Pinpoint the cell where the given text exists, returning its (x, y) midpoint coordinate. 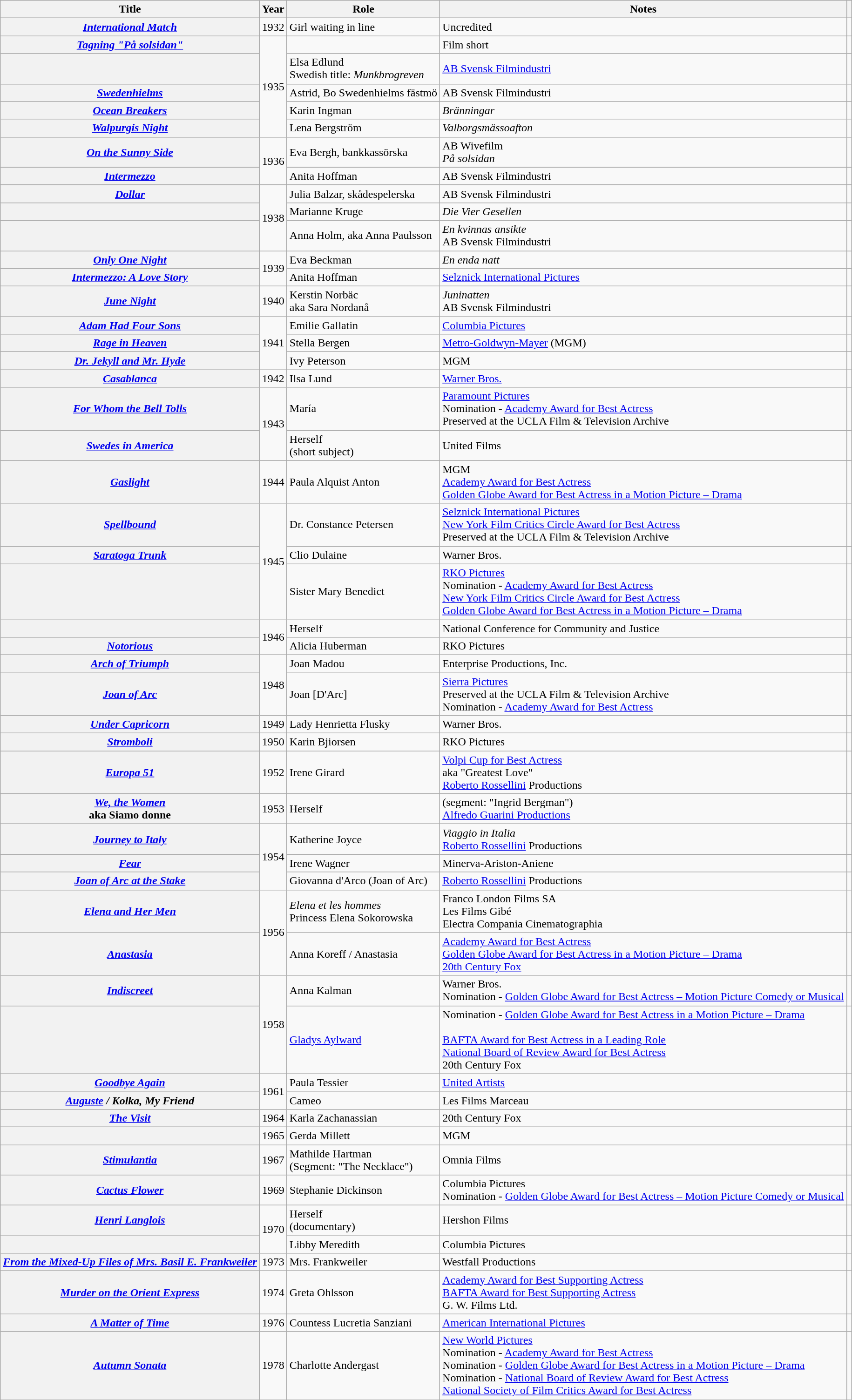
Film short (643, 45)
1958 (273, 1024)
Selznick International Pictures (643, 277)
Marianne Kruge (363, 211)
MGM Academy Award for Best Actress Golden Globe Award for Best Actress in a Motion Picture – Drama (643, 482)
Warner Bros. Nomination - Golden Globe Award for Best Actress – Motion Picture Comedy or Musical (643, 991)
Sierra PicturesPreserved at the UCLA Film & Television ArchiveNomination - Academy Award for Best Actress (643, 694)
Ivy Peterson (363, 361)
Paula Tessier (363, 1082)
Anna Holm, aka Anna Paulsson (363, 236)
Joan of Arc at the Stake (130, 881)
Cactus Flower (130, 1190)
United Artists (643, 1082)
1944 (273, 482)
María (363, 409)
Stella Bergen (363, 343)
Saratoga Trunk (130, 555)
Indiscreet (130, 991)
Mrs. Frankweiler (363, 1262)
Karin Ingman (363, 110)
Notorious (130, 646)
Journey to Italy (130, 839)
Joan of Arc (130, 694)
1943 (273, 424)
For Whom the Bell Tolls (130, 409)
Volpi Cup for Best Actress aka "Greatest Love"Roberto Rossellini Productions (643, 772)
Eva Beckman (363, 259)
Joan [D'Arc] (363, 694)
1964 (273, 1118)
1978 (273, 1366)
Karla Zachanassian (363, 1118)
International Match (130, 27)
Viaggio in ItaliaRoberto Rossellini Productions (643, 839)
1936 (273, 161)
1956 (273, 933)
Dr. Jekyll and Mr. Hyde (130, 361)
National Conference for Community and Justice (643, 628)
Year (273, 9)
Role (363, 9)
American International Pictures (643, 1323)
Swedenhielms (130, 93)
Uncredited (643, 27)
June Night (130, 302)
Gladys Aylward (363, 1040)
Franco London Films SALes Films GibéElectra Compania Cinematographia (643, 911)
Stimulantia (130, 1159)
Lady Henrietta Flusky (363, 724)
1973 (273, 1262)
Irene Girard (363, 772)
Casablanca (130, 379)
1950 (273, 742)
Mathilde Hartman(Segment: "The Necklace") (363, 1159)
Ilsa Lund (363, 379)
Omnia Films (643, 1159)
A Matter of Time (130, 1323)
Karin Bjiorsen (363, 742)
1941 (273, 343)
1935 (273, 87)
1948 (273, 685)
Intermezzo (130, 176)
Alicia Huberman (363, 646)
1932 (273, 27)
Paramount PicturesNomination - Academy Award for Best ActressPreserved at the UCLA Film & Television Archive (643, 409)
Anna Koreff / Anastasia (363, 954)
1946 (273, 637)
Irene Wagner (363, 863)
Elena et les hommesPrincess Elena Sokorowska (363, 911)
Ocean Breakers (130, 110)
20th Century Fox (643, 1118)
Elena and Her Men (130, 911)
1970 (273, 1229)
Only One Night (130, 259)
Charlotte Andergast (363, 1366)
Elsa EdlundSwedish title: Munkbrogreven (363, 69)
Greta Ohlsson (363, 1292)
Anastasia (130, 954)
Bränningar (643, 110)
Anna Kalman (363, 991)
Swedes in America (130, 445)
Girl waiting in line (363, 27)
JuninattenAB Svensk Filmindustri (643, 302)
Clio Dulaine (363, 555)
Die Vier Gesellen (643, 211)
Emilie Gallatin (363, 325)
1976 (273, 1323)
United Films (643, 445)
Herself(short subject) (363, 445)
1940 (273, 302)
1965 (273, 1136)
Sister Mary Benedict (363, 591)
Title (130, 9)
Valborgsmässoafton (643, 128)
1938 (273, 218)
1945 (273, 561)
From the Mixed-Up Files of Mrs. Basil E. Frankweiler (130, 1262)
Hershon Films (643, 1221)
Countess Lucretia Sanziani (363, 1323)
We, the Womenaka Siamo donne (130, 809)
Henri Langlois (130, 1221)
Fear (130, 863)
The Visit (130, 1118)
Dollar (130, 194)
Libby Meredith (363, 1244)
Julia Balzar, skådespelerska (363, 194)
Giovanna d'Arco (Joan of Arc) (363, 881)
Autumn Sonata (130, 1366)
Gerda Millett (363, 1136)
1967 (273, 1159)
Rage in Heaven (130, 343)
Kerstin Norbäcaka Sara Nordanå (363, 302)
1969 (273, 1190)
Roberto Rossellini Productions (643, 881)
Les Films Marceau (643, 1100)
AB Wivefilm På solsidan (643, 152)
1942 (273, 379)
Lena Bergström (363, 128)
1974 (273, 1292)
Spellbound (130, 525)
Gaslight (130, 482)
Stephanie Dickinson (363, 1190)
Stromboli (130, 742)
Under Capricorn (130, 724)
Astrid, Bo Swedenhielms fästmö (363, 93)
Cameo (363, 1100)
Goodbye Again (130, 1082)
Academy Award for Best Actress Golden Globe Award for Best Actress in a Motion Picture – Drama 20th Century Fox (643, 954)
Paula Alquist Anton (363, 482)
En enda natt (643, 259)
Murder on the Orient Express (130, 1292)
Katherine Joyce (363, 839)
Selznick International Pictures New York Film Critics Circle Award for Best Actress Preserved at the UCLA Film & Television Archive (643, 525)
Arch of Triumph (130, 663)
Notes (643, 9)
On the Sunny Side (130, 152)
Adam Had Four Sons (130, 325)
1954 (273, 857)
Dr. Constance Petersen (363, 525)
Metro-Goldwyn-Mayer (MGM) (643, 343)
Enterprise Productions, Inc. (643, 663)
Auguste / Kolka, My Friend (130, 1100)
Columbia Pictures Nomination - Golden Globe Award for Best Actress – Motion Picture Comedy or Musical (643, 1190)
1939 (273, 268)
Westfall Productions (643, 1262)
Joan Madou (363, 663)
En kvinnas ansikteAB Svensk Filmindustri (643, 236)
1953 (273, 809)
Academy Award for Best Supporting ActressBAFTA Award for Best Supporting ActressG. W. Films Ltd. (643, 1292)
Minerva-Ariston-Aniene (643, 863)
Tagning "På solsidan" (130, 45)
Europa 51 (130, 772)
Herself(documentary) (363, 1221)
1961 (273, 1091)
1952 (273, 772)
Eva Bergh, bankkassörska (363, 152)
1949 (273, 724)
(segment: "Ingrid Bergman")Alfredo Guarini Productions (643, 809)
Walpurgis Night (130, 128)
Intermezzo: A Love Story (130, 277)
